Extract the (X, Y) coordinate from the center of the cell holding the provided text.  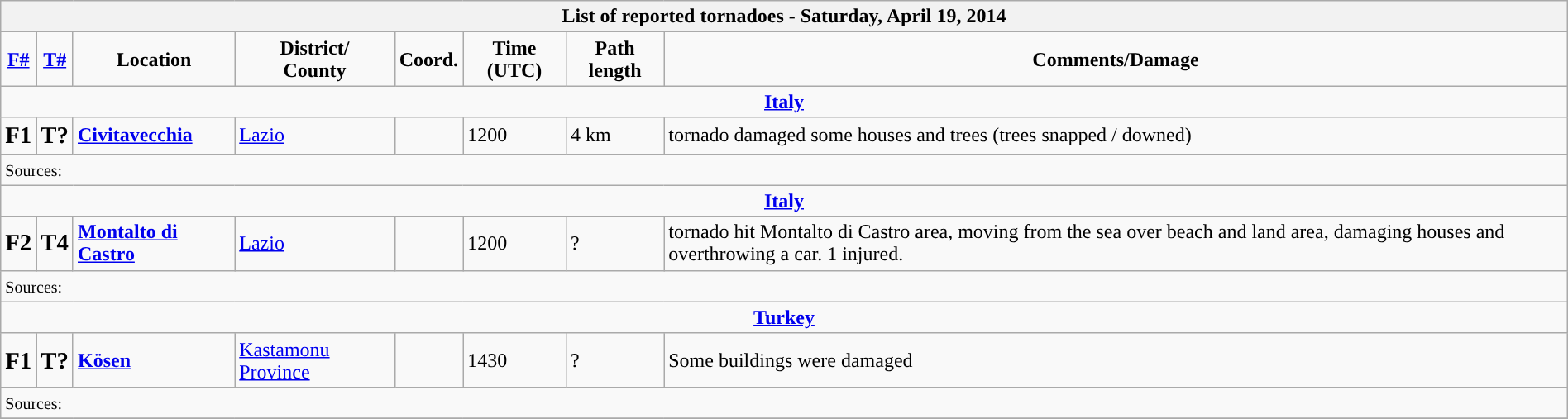
Kastamonu Province (314, 360)
tornado damaged some houses and trees (trees snapped / downed) (1116, 136)
F2 (18, 243)
tornado hit Montalto di Castro area, moving from the sea over beach and land area, damaging houses and overthrowing a car. 1 injured. (1116, 243)
Turkey (784, 317)
Coord. (428, 60)
District/County (314, 60)
T4 (55, 243)
F# (18, 60)
4 km (614, 136)
1430 (514, 360)
T# (55, 60)
Civitavecchia (154, 136)
Montalto di Castro (154, 243)
Some buildings were damaged (1116, 360)
Location (154, 60)
Kösen (154, 360)
List of reported tornadoes - Saturday, April 19, 2014 (784, 17)
Time (UTC) (514, 60)
Path length (614, 60)
Comments/Damage (1116, 60)
